Locate the cell with the specified text and output its [x, y] center coordinate. 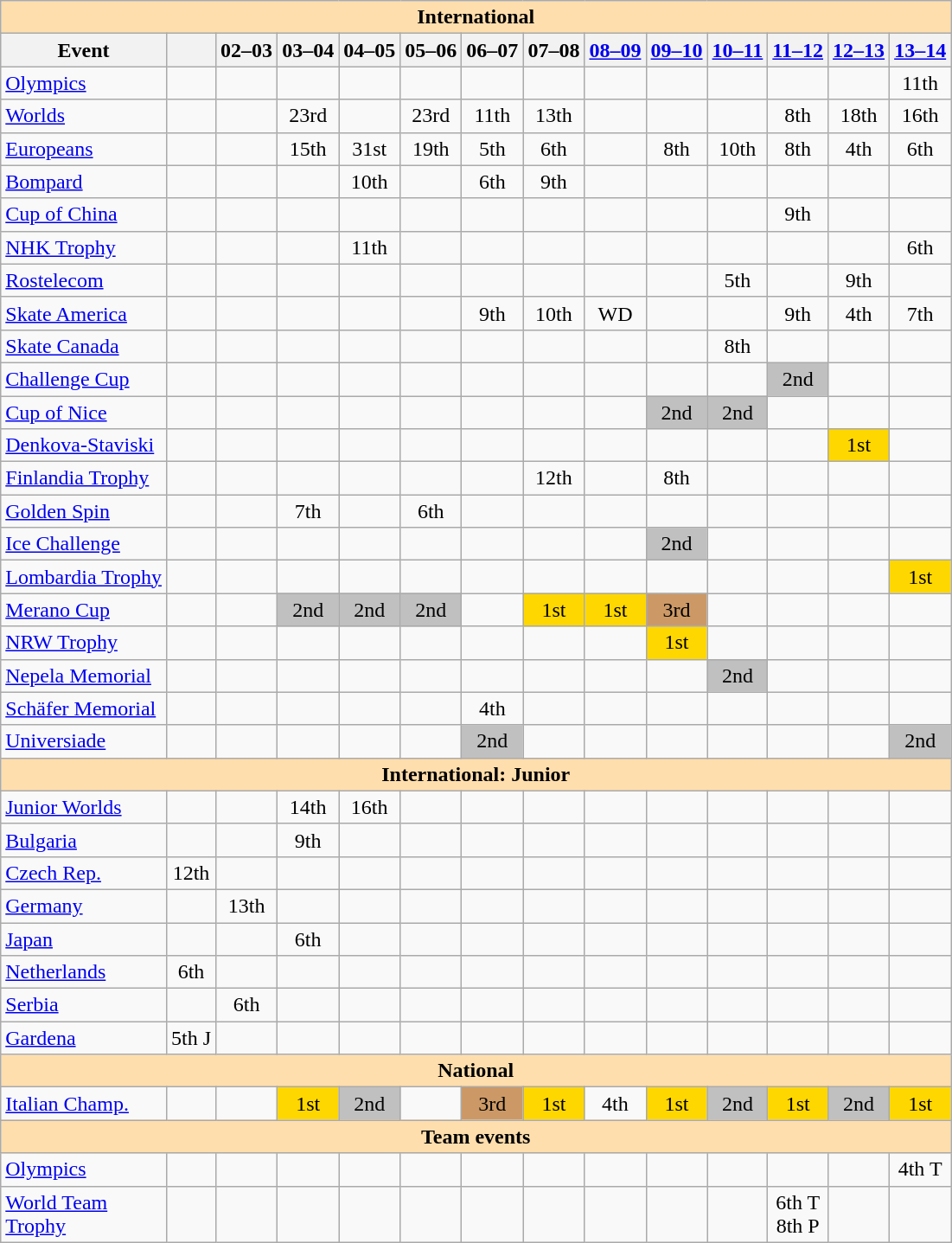
International: Junior [476, 774]
Event [84, 50]
Cup of China [84, 215]
18th [859, 116]
Czech Rep. [84, 873]
Rostelecom [84, 280]
6th T 8th P [798, 1214]
NRW Trophy [84, 643]
Universiade [84, 741]
Lombardia Trophy [84, 577]
Bompard [84, 182]
07–08 [553, 50]
12–13 [859, 50]
5th J [190, 1038]
08–09 [616, 50]
Skate America [84, 313]
05–06 [431, 50]
Skate Canada [84, 346]
Japan [84, 939]
04–05 [370, 50]
World TeamTrophy [84, 1214]
09–10 [676, 50]
Worlds [84, 116]
Ice Challenge [84, 544]
NHK Trophy [84, 247]
Team events [476, 1137]
19th [431, 149]
Challenge Cup [84, 379]
Gardena [84, 1038]
10–11 [738, 50]
Bulgaria [84, 840]
International [476, 17]
National [476, 1071]
11–12 [798, 50]
4th T [920, 1169]
Netherlands [84, 972]
Junior Worlds [84, 807]
Europeans [84, 149]
02–03 [247, 50]
03–04 [308, 50]
Cup of Nice [84, 413]
Denkova-Staviski [84, 445]
Golden Spin [84, 511]
Schäfer Memorial [84, 708]
14th [308, 807]
13–14 [920, 50]
Merano Cup [84, 610]
Nepela Memorial [84, 676]
Italian Champ. [84, 1104]
15th [308, 149]
Germany [84, 906]
31st [370, 149]
Finlandia Trophy [84, 478]
Serbia [84, 1005]
06–07 [493, 50]
WD [616, 313]
